Pinpoint the cell where the given text exists, returning its [X, Y] midpoint coordinate. 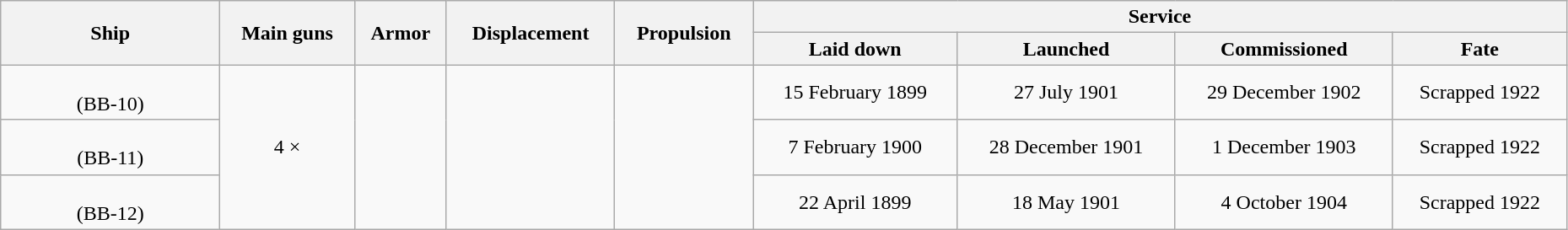
(BB-12) [110, 202]
Armor [400, 33]
Fate [1479, 49]
(BB-10) [110, 93]
29 December 1902 [1284, 93]
4 October 1904 [1284, 202]
Commissioned [1284, 49]
27 July 1901 [1066, 93]
Laid down [855, 49]
28 December 1901 [1066, 147]
7 February 1900 [855, 147]
Displacement [531, 33]
4 × [288, 147]
18 May 1901 [1066, 202]
Launched [1066, 49]
Service [1161, 17]
Propulsion [684, 33]
Ship [110, 33]
22 April 1899 [855, 202]
Main guns [288, 33]
1 December 1903 [1284, 147]
(BB-11) [110, 147]
15 February 1899 [855, 93]
